Find where the given text appears and provide that cell's center as (X, Y) coordinate. 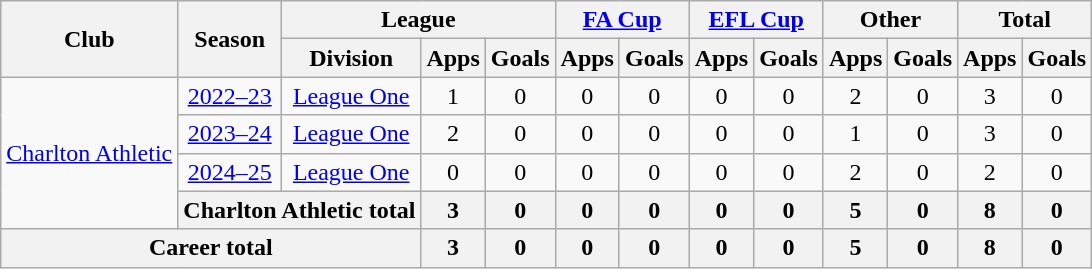
EFL Cup (756, 20)
Other (890, 20)
Charlton Athletic total (300, 210)
Career total (211, 248)
2023–24 (230, 134)
FA Cup (622, 20)
Total (1025, 20)
2022–23 (230, 96)
Season (230, 39)
Division (352, 58)
2024–25 (230, 172)
Club (90, 39)
League (418, 20)
Charlton Athletic (90, 153)
